Extract the (X, Y) coordinate from the center of the cell holding the provided text.  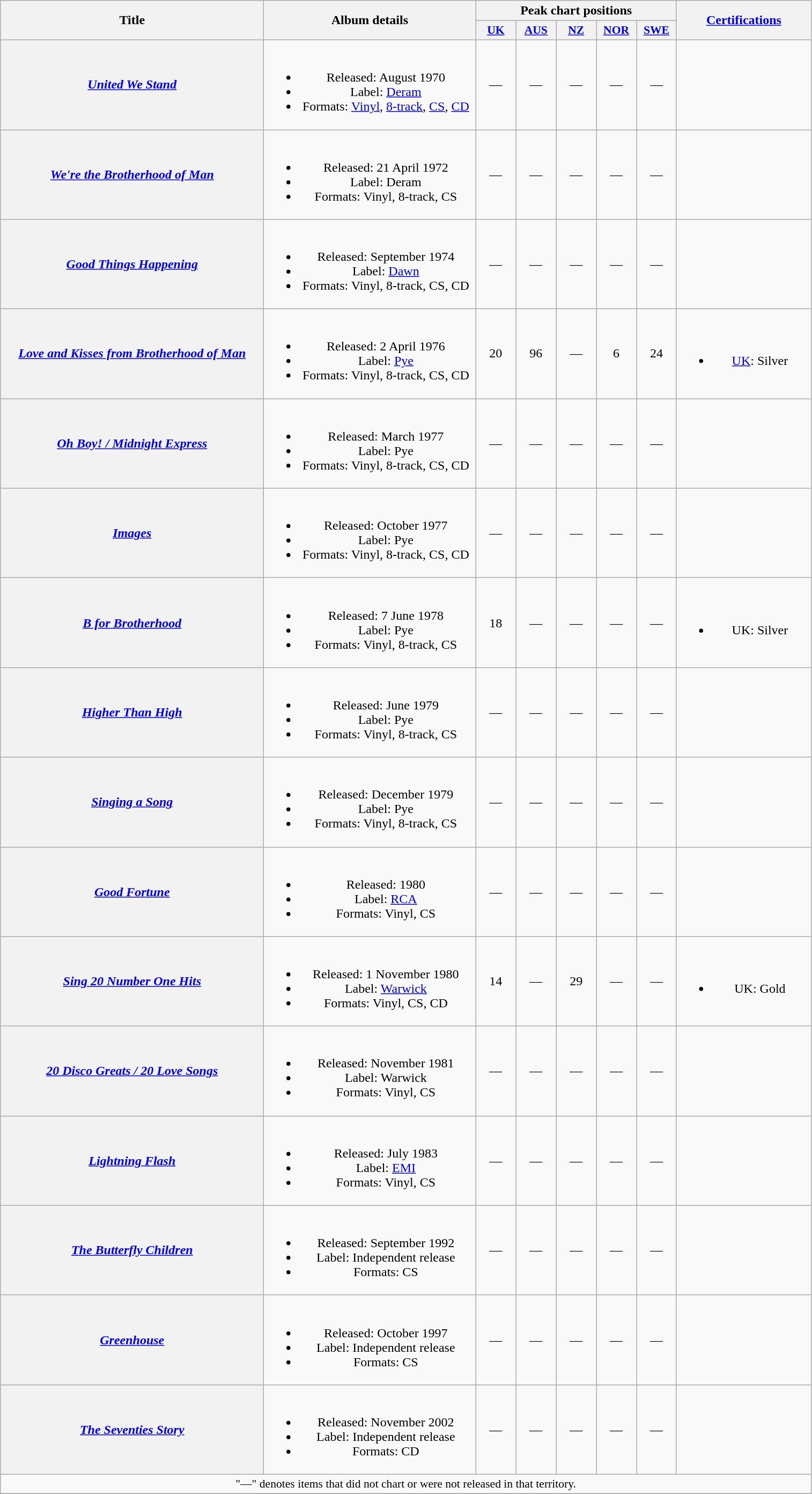
Album details (370, 20)
Oh Boy! / Midnight Express (132, 443)
Released: October 1977Label: PyeFormats: Vinyl, 8-track, CS, CD (370, 533)
Love and Kisses from Brotherhood of Man (132, 354)
Peak chart positions (576, 11)
29 (576, 981)
NOR (617, 31)
Released: December 1979Label: PyeFormats: Vinyl, 8-track, CS (370, 802)
20 Disco Greats / 20 Love Songs (132, 1071)
UK: Gold (743, 981)
14 (496, 981)
Released: 21 April 1972Label: DeramFormats: Vinyl, 8-track, CS (370, 175)
Higher Than High (132, 713)
Released: October 1997Label: Independent releaseFormats: CS (370, 1339)
UK (496, 31)
Good Fortune (132, 892)
Released: September 1992Label: Independent releaseFormats: CS (370, 1250)
6 (617, 354)
Greenhouse (132, 1339)
Released: July 1983Label: EMIFormats: Vinyl, CS (370, 1160)
Title (132, 20)
Lightning Flash (132, 1160)
We're the Brotherhood of Man (132, 175)
Released: 2 April 1976Label: PyeFormats: Vinyl, 8-track, CS, CD (370, 354)
Released: 1980Label: RCAFormats: Vinyl, CS (370, 892)
United We Stand (132, 85)
24 (656, 354)
18 (496, 622)
Released: August 1970Label: DeramFormats: Vinyl, 8-track, CS, CD (370, 85)
NZ (576, 31)
20 (496, 354)
Released: 7 June 1978Label: PyeFormats: Vinyl, 8-track, CS (370, 622)
Released: June 1979Label: PyeFormats: Vinyl, 8-track, CS (370, 713)
Released: March 1977Label: PyeFormats: Vinyl, 8-track, CS, CD (370, 443)
Released: November 2002Label: Independent releaseFormats: CD (370, 1430)
B for Brotherhood (132, 622)
"—" denotes items that did not chart or were not released in that territory. (406, 1484)
SWE (656, 31)
Singing a Song (132, 802)
Sing 20 Number One Hits (132, 981)
The Butterfly Children (132, 1250)
Good Things Happening (132, 264)
Certifications (743, 20)
Images (132, 533)
The Seventies Story (132, 1430)
Released: September 1974Label: DawnFormats: Vinyl, 8-track, CS, CD (370, 264)
AUS (536, 31)
Released: 1 November 1980Label: WarwickFormats: Vinyl, CS, CD (370, 981)
96 (536, 354)
Released: November 1981Label: WarwickFormats: Vinyl, CS (370, 1071)
